Search for the cell housing the specified text and yield its [X, Y] center coordinate. 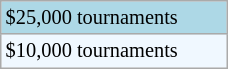
$10,000 tournaments [114, 51]
$25,000 tournaments [114, 17]
